From the cell containing the given text, extract its center point as (X, Y) coordinate. 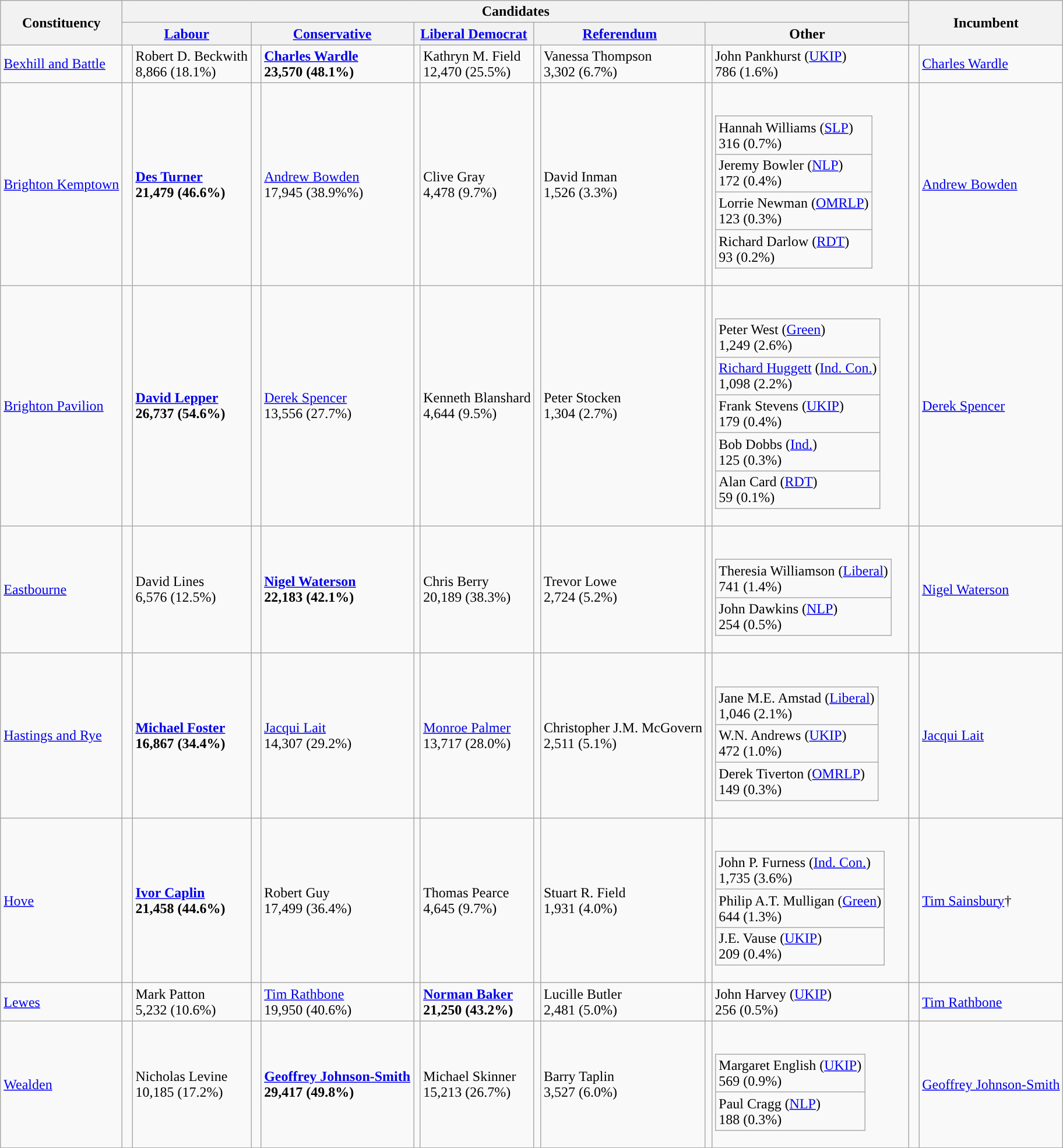
Kenneth Blanshard4,644 (9.5%) (477, 406)
David Lepper26,737 (54.6%) (192, 406)
Stuart R. Field1,931 (4.0%) (622, 900)
John Dawkins (NLP)254 (0.5%) (804, 617)
Michael Skinner15,213 (26.7%) (477, 1084)
Hove (62, 900)
Nigel Waterson (991, 590)
Monroe Palmer13,717 (28.0%) (477, 736)
Des Turner21,479 (46.6%) (192, 184)
Philip A.T. Mulligan (Green)644 (1.3%) (800, 908)
Labour (186, 34)
John Harvey (UKIP)256 (0.5%) (810, 1002)
Jane M.E. Amstad (Liberal)1,046 (2.1%) (797, 705)
Geoffrey Johnson-Smith (991, 1084)
Clive Gray4,478 (9.7%) (477, 184)
Paul Cragg (NLP)188 (0.3%) (790, 1111)
Referendum (620, 34)
J.E. Vause (UKIP)209 (0.4%) (800, 946)
Tim Sainsbury† (991, 900)
Lucille Butler2,481 (5.0%) (622, 1002)
Peter West (Green)1,249 (2.6%) (798, 338)
Kathryn M. Field12,470 (25.5%) (477, 64)
Charles Wardle23,570 (48.1%) (337, 64)
Richard Darlow (RDT)93 (0.2%) (794, 248)
W.N. Andrews (UKIP)472 (1.0%) (797, 744)
Hannah Williams (SLP)316 (0.7%) (794, 135)
John Pankhurst (UKIP)786 (1.6%) (810, 64)
Chris Berry20,189 (38.3%) (477, 590)
Vanessa Thompson3,302 (6.7%) (622, 64)
Jacqui Lait14,307 (29.2%) (337, 736)
Thomas Pearce4,645 (9.7%) (477, 900)
Conservative (332, 34)
Derek Tiverton (OMRLP)149 (0.3%) (797, 781)
Charles Wardle (991, 64)
Alan Card (RDT)59 (0.1%) (798, 490)
Andrew Bowden17,945 (38.9%%) (337, 184)
John P. Furness (Ind. Con.)1,735 (3.6%) (800, 870)
Peter Stocken1,304 (2.7%) (622, 406)
Margaret English (UKIP)569 (0.9%) (790, 1073)
David Lines6,576 (12.5%) (192, 590)
Michael Foster16,867 (34.4%) (192, 736)
Liberal Democrat (474, 34)
Robert D. Beckwith8,866 (18.1%) (192, 64)
Theresia Williamson (Liberal)741 (1.4%) John Dawkins (NLP)254 (0.5%) (810, 590)
Eastbourne (62, 590)
Theresia Williamson (Liberal)741 (1.4%) (804, 578)
Margaret English (UKIP)569 (0.9%) Paul Cragg (NLP)188 (0.3%) (810, 1084)
John P. Furness (Ind. Con.)1,735 (3.6%) Philip A.T. Mulligan (Green)644 (1.3%) J.E. Vause (UKIP)209 (0.4%) (810, 900)
Hannah Williams (SLP)316 (0.7%) Jeremy Bowler (NLP)172 (0.4%) Lorrie Newman (OMRLP)123 (0.3%) Richard Darlow (RDT)93 (0.2%) (810, 184)
Tim Rathbone19,950 (40.6%) (337, 1002)
Jeremy Bowler (NLP)172 (0.4%) (794, 173)
Andrew Bowden (991, 184)
Incumbent (986, 23)
Brighton Kemptown (62, 184)
Nicholas Levine10,185 (17.2%) (192, 1084)
Tim Rathbone (991, 1002)
Trevor Lowe2,724 (5.2%) (622, 590)
Constituency (62, 23)
Hastings and Rye (62, 736)
Barry Taplin3,527 (6.0%) (622, 1084)
Geoffrey Johnson-Smith29,417 (49.8%) (337, 1084)
Bob Dobbs (Ind.)125 (0.3%) (798, 451)
Nigel Waterson22,183 (42.1%) (337, 590)
Derek Spencer (991, 406)
Robert Guy17,499 (36.4%) (337, 900)
Ivor Caplin21,458 (44.6%) (192, 900)
Other (807, 34)
Lorrie Newman (OMRLP)123 (0.3%) (794, 211)
Jacqui Lait (991, 736)
Richard Huggett (Ind. Con.)1,098 (2.2%) (798, 375)
Lewes (62, 1002)
David Inman1,526 (3.3%) (622, 184)
Christopher J.M. McGovern2,511 (5.1%) (622, 736)
Bexhill and Battle (62, 64)
Jane M.E. Amstad (Liberal)1,046 (2.1%) W.N. Andrews (UKIP)472 (1.0%) Derek Tiverton (OMRLP)149 (0.3%) (810, 736)
Derek Spencer13,556 (27.7%) (337, 406)
Mark Patton5,232 (10.6%) (192, 1002)
Norman Baker21,250 (43.2%) (477, 1002)
Frank Stevens (UKIP)179 (0.4%) (798, 414)
Candidates (516, 12)
Wealden (62, 1084)
Brighton Pavilion (62, 406)
